Provide the [x, y] coordinate of the cell's center where the given text is located.  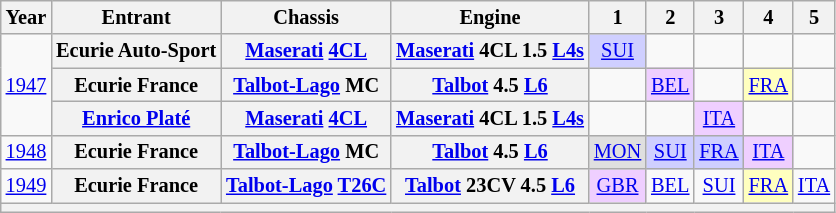
Engine [490, 17]
2 [670, 17]
Chassis [306, 17]
MON [618, 152]
Entrant [136, 17]
Talbot-Lago T26C [306, 186]
1949 [26, 186]
5 [814, 17]
4 [768, 17]
3 [718, 17]
Enrico Platé [136, 118]
1 [618, 17]
1948 [26, 152]
GBR [618, 186]
1947 [26, 84]
Talbot 23CV 4.5 L6 [490, 186]
Year [26, 17]
Ecurie Auto-Sport [136, 51]
